Identify which cell holds the provided text, then report its [x, y] central coordinate. 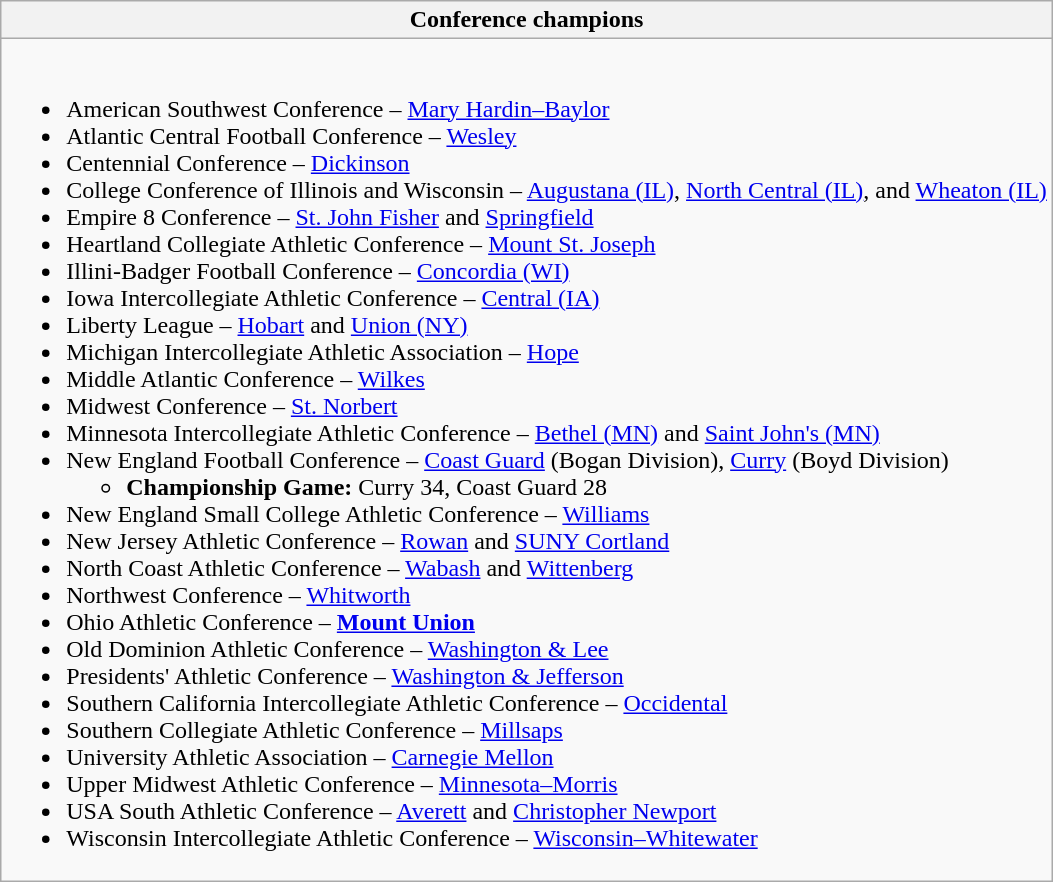
Conference champions [527, 20]
